Return (X, Y) of the center of cell containing provided text 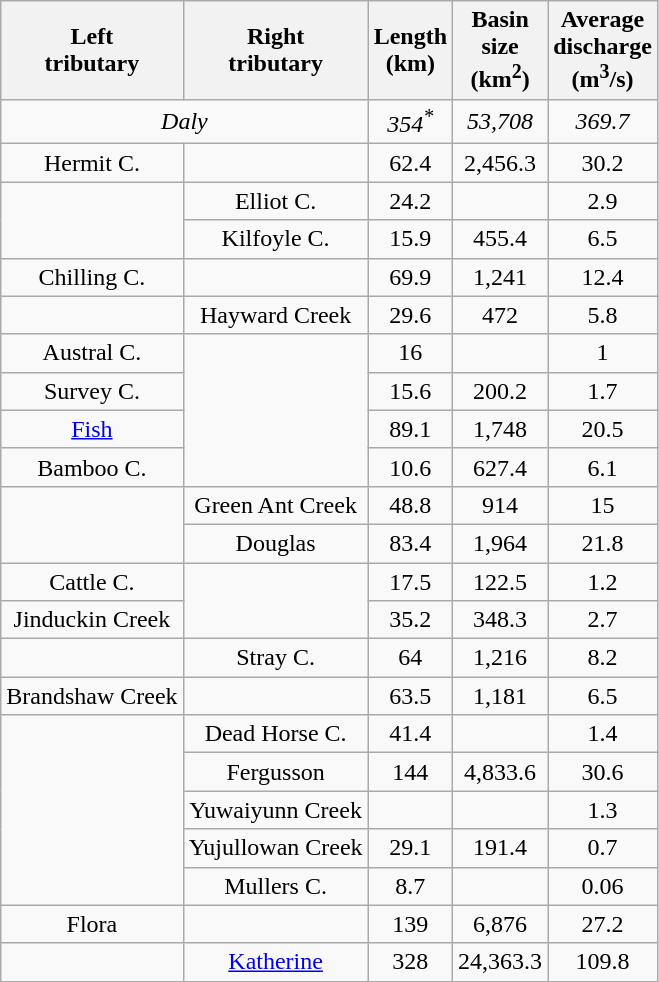
328 (410, 962)
Basinsize(km2) (500, 50)
Fish (92, 429)
1,181 (500, 696)
6.1 (603, 467)
Stray C. (276, 658)
63.5 (410, 696)
Chilling C. (92, 277)
1.2 (603, 582)
89.1 (410, 429)
69.9 (410, 277)
0.7 (603, 848)
Yuwaiyunn Creek (276, 810)
24,363.3 (500, 962)
Length(km) (410, 50)
64 (410, 658)
2.9 (603, 201)
2.7 (603, 620)
12.4 (603, 277)
Flora (92, 924)
Mullers C. (276, 886)
191.4 (500, 848)
Douglas (276, 543)
30.2 (603, 163)
Green Ant Creek (276, 505)
17.5 (410, 582)
Austral C. (92, 353)
2,456.3 (500, 163)
20.5 (603, 429)
30.6 (603, 772)
Bamboo C. (92, 467)
4,833.6 (500, 772)
144 (410, 772)
1,216 (500, 658)
Brandshaw Creek (92, 696)
27.2 (603, 924)
472 (500, 315)
29.1 (410, 848)
62.4 (410, 163)
53,708 (500, 122)
6,876 (500, 924)
35.2 (410, 620)
48.8 (410, 505)
8.7 (410, 886)
1,964 (500, 543)
41.4 (410, 734)
1.3 (603, 810)
139 (410, 924)
Averagedischarge(m3/s) (603, 50)
29.6 (410, 315)
Righttributary (276, 50)
122.5 (500, 582)
1,241 (500, 277)
Elliot C. (276, 201)
1.4 (603, 734)
Hermit C. (92, 163)
914 (500, 505)
Hayward Creek (276, 315)
455.4 (500, 239)
Survey C. (92, 391)
Daly (184, 122)
Jinduckin Creek (92, 620)
16 (410, 353)
15 (603, 505)
83.4 (410, 543)
Katherine (276, 962)
Kilfoyle C. (276, 239)
8.2 (603, 658)
Yujullowan Creek (276, 848)
Cattle C. (92, 582)
Dead Horse C. (276, 734)
0.06 (603, 886)
348.3 (500, 620)
354* (410, 122)
5.8 (603, 315)
1 (603, 353)
Fergusson (276, 772)
21.8 (603, 543)
109.8 (603, 962)
Lefttributary (92, 50)
1,748 (500, 429)
200.2 (500, 391)
1.7 (603, 391)
15.6 (410, 391)
10.6 (410, 467)
15.9 (410, 239)
369.7 (603, 122)
24.2 (410, 201)
627.4 (500, 467)
